Pinpoint the cell where the given text exists, returning its (x, y) midpoint coordinate. 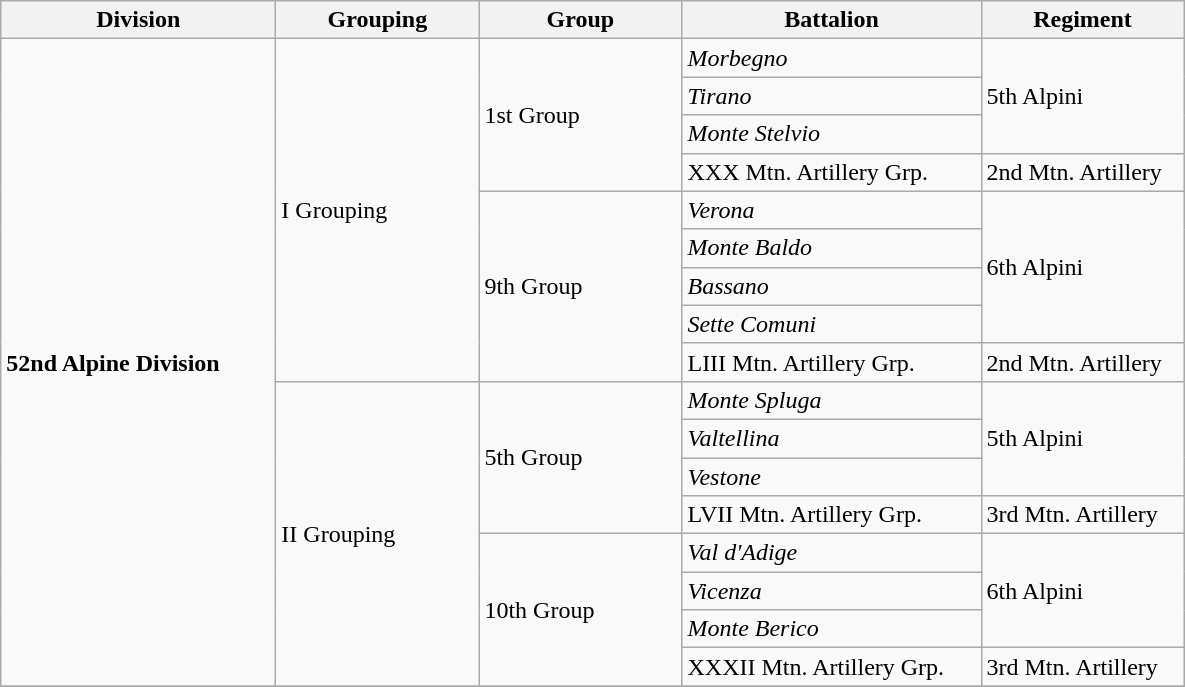
Group (580, 20)
52nd Alpine Division (138, 362)
Battalion (832, 20)
Monte Berico (832, 629)
Val d'Adige (832, 553)
Bassano (832, 286)
I Grouping (378, 210)
5th Group (580, 457)
Vicenza (832, 591)
XXX Mtn. Artillery Grp. (832, 172)
Monte Baldo (832, 248)
Vestone (832, 477)
1st Group (580, 115)
Monte Stelvio (832, 134)
Tirano (832, 96)
Valtellina (832, 438)
LVII Mtn. Artillery Grp. (832, 515)
Monte Spluga (832, 400)
LIII Mtn. Artillery Grp. (832, 362)
9th Group (580, 286)
Morbegno (832, 58)
Division (138, 20)
Grouping (378, 20)
XXXII Mtn. Artillery Grp. (832, 667)
Verona (832, 210)
II Grouping (378, 533)
Sette Comuni (832, 324)
Regiment (1082, 20)
10th Group (580, 610)
